Locate the cell with the specified text and output its [X, Y] center coordinate. 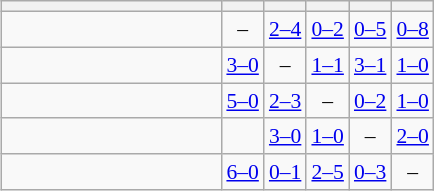
0–8 [412, 29]
2–0 [412, 136]
0–5 [370, 29]
3–1 [370, 65]
5–0 [242, 101]
0–3 [370, 172]
6–0 [242, 172]
2–3 [286, 101]
2–4 [286, 29]
0–1 [286, 172]
1–1 [328, 65]
2–5 [328, 172]
